Search for the cell housing the specified text and yield its (x, y) center coordinate. 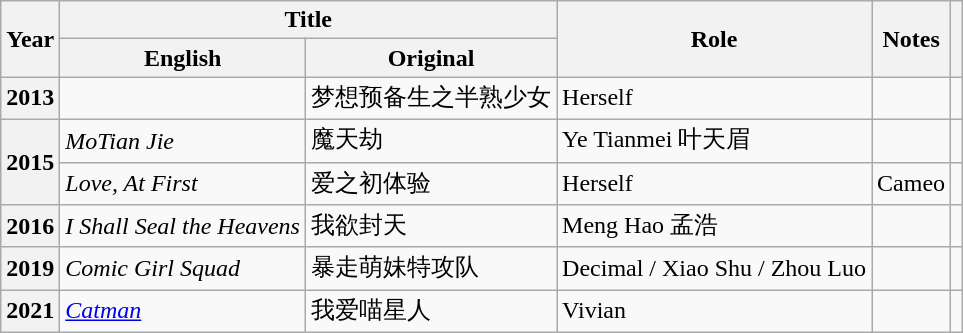
爱之初体验 (430, 184)
Notes (912, 39)
Role (714, 39)
魔天劫 (430, 140)
2015 (30, 162)
2021 (30, 312)
我欲封天 (430, 226)
Decimal / Xiao Shu / Zhou Luo (714, 268)
Comic Girl Squad (183, 268)
MoTian Jie (183, 140)
2016 (30, 226)
2013 (30, 98)
Ye Tianmei 叶天眉 (714, 140)
Meng Hao 孟浩 (714, 226)
Vivian (714, 312)
Love, At First (183, 184)
我爱喵星人 (430, 312)
Original (430, 58)
English (183, 58)
I Shall Seal the Heavens (183, 226)
Cameo (912, 184)
2019 (30, 268)
Title (308, 20)
梦想预备生之半熟少女 (430, 98)
Catman (183, 312)
Year (30, 39)
暴走萌妹特攻队 (430, 268)
